For the text-containing cell, return its midpoint in (x, y) coordinate format. 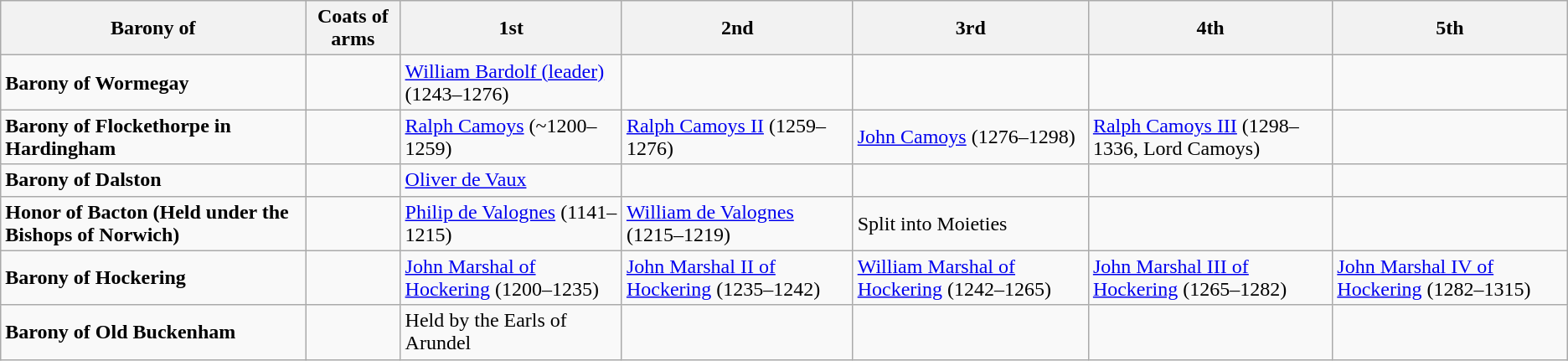
Barony of Hockering (153, 278)
Barony of Flockethorpe in Hardingham (153, 137)
Philip de Valognes (1141–1215) (511, 223)
John Marshal II of Hockering (1235–1242) (737, 278)
4th (1210, 28)
Barony of Old Buckenham (153, 332)
Ralph Camoys III (1298–1336, Lord Camoys) (1210, 137)
Ralph Camoys II (1259–1276) (737, 137)
Ralph Camoys (~1200–1259) (511, 137)
Held by the Earls of Arundel (511, 332)
Honor of Bacton (Held under the Bishops of Norwich) (153, 223)
Coats of arms (353, 28)
John Marshal IV of Hockering (1282–1315) (1450, 278)
1st (511, 28)
Oliver de Vaux (511, 180)
William de Valognes (1215–1219) (737, 223)
Barony of (153, 28)
John Marshal of Hockering (1200–1235) (511, 278)
5th (1450, 28)
William Bardolf (leader) (1243–1276) (511, 82)
Barony of Wormegay (153, 82)
2nd (737, 28)
Barony of Dalston (153, 180)
John Camoys (1276–1298) (970, 137)
John Marshal III of Hockering (1265–1282) (1210, 278)
William Marshal of Hockering (1242–1265) (970, 278)
3rd (970, 28)
Split into Moieties (970, 223)
